Detect which cell encompasses the target text, then output its [x, y] center coordinate. 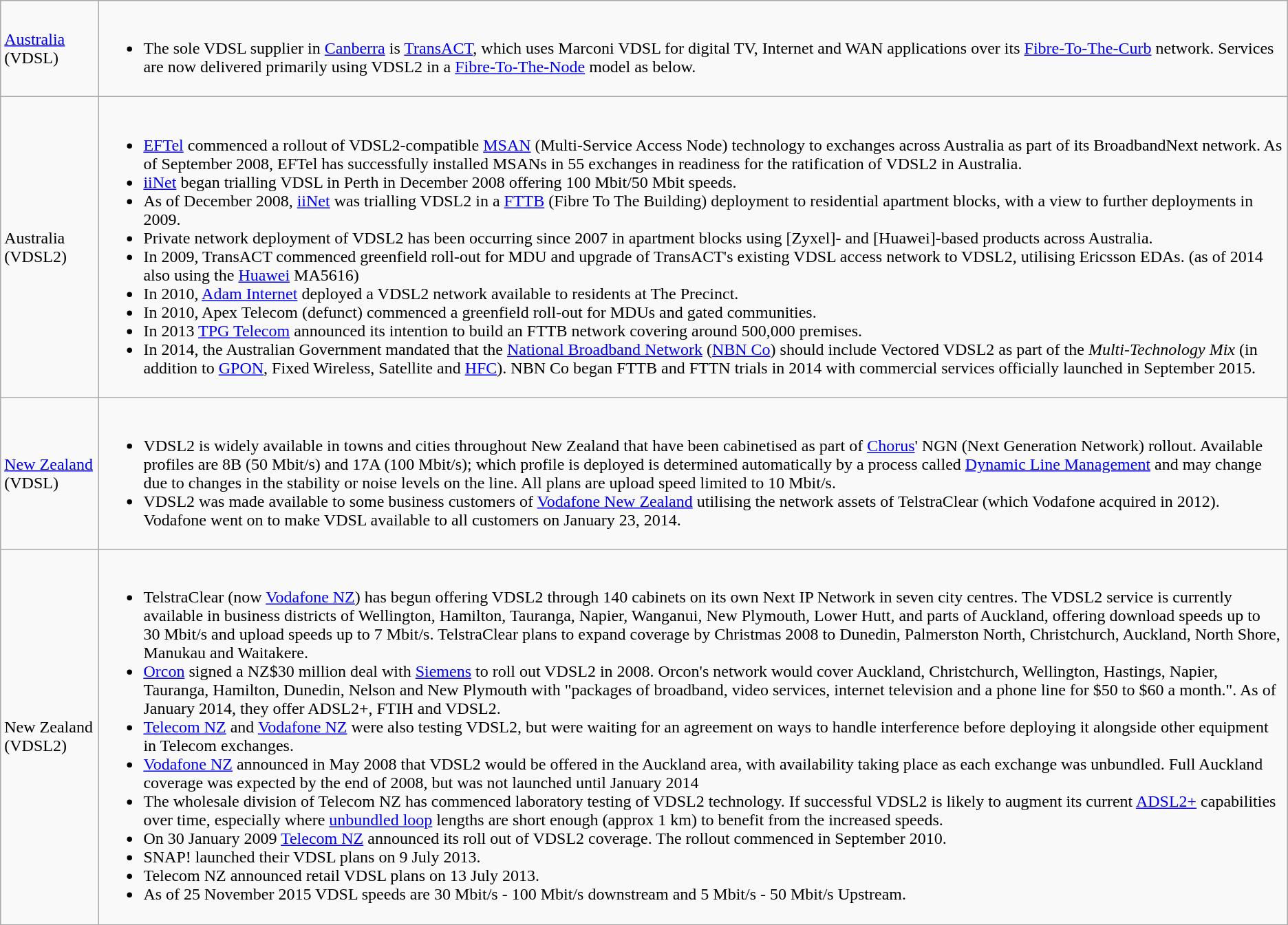
Australia (VDSL2) [50, 248]
Australia (VDSL) [50, 49]
New Zealand (VDSL) [50, 473]
New Zealand (VDSL2) [50, 737]
